Determine the (X, Y) coordinate at the center of the cell enclosing the given text.  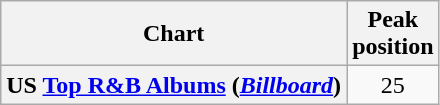
25 (393, 85)
Peakposition (393, 34)
US Top R&B Albums (Billboard) (174, 85)
Chart (174, 34)
